Output the [x, y] coordinate of the center of the cell containing the given text.  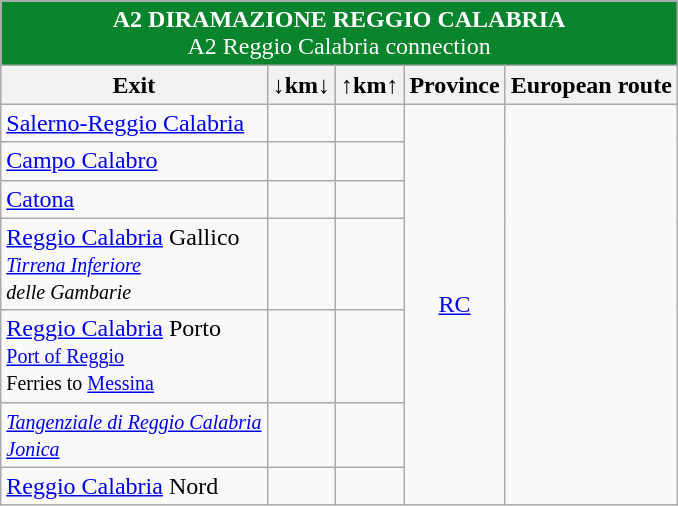
Campo Calabro [134, 161]
European route [591, 85]
Exit [134, 85]
Catona [134, 199]
Reggio Calabria Porto Port of Reggio Ferries to Messina [134, 356]
↓km↓ [301, 85]
A2 DIRAMAZIONE REGGIO CALABRIAA2 Reggio Calabria connection [340, 34]
Reggio Calabria Gallico Tirrena Inferiore delle Gambarie [134, 264]
Tangenziale di Reggio Calabria Jonica [134, 434]
↑km↑ [370, 85]
RC [454, 304]
Province [454, 85]
Reggio Calabria Nord [134, 486]
Salerno-Reggio Calabria [134, 123]
